Detect which cell encompasses the target text, then output its (X, Y) center coordinate. 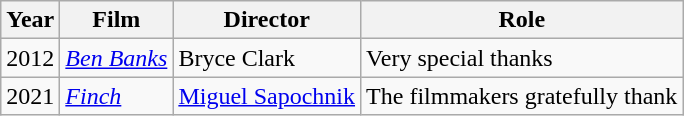
Year (30, 20)
2021 (30, 96)
Director (267, 20)
Miguel Sapochnik (267, 96)
Ben Banks (116, 58)
Finch (116, 96)
Bryce Clark (267, 58)
Role (522, 20)
Very special thanks (522, 58)
Film (116, 20)
2012 (30, 58)
The filmmakers gratefully thank (522, 96)
